Capture the cell that displays the provided text and extract its [X, Y] central coordinate. 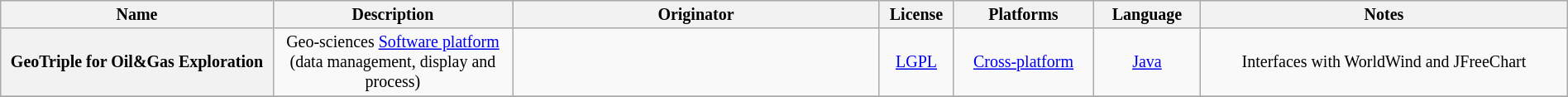
LGPL [916, 63]
Description [392, 15]
Java [1146, 63]
Platforms [1024, 15]
Interfaces with WorldWind and JFreeChart [1384, 63]
Originator [696, 15]
GeoTriple for Oil&Gas Exploration [137, 63]
Cross-platform [1024, 63]
Notes [1384, 15]
Geo-sciences Software platform (data management, display and process) [392, 63]
License [916, 15]
Language [1146, 15]
Name [137, 15]
